Return (X, Y) of the center of cell containing provided text 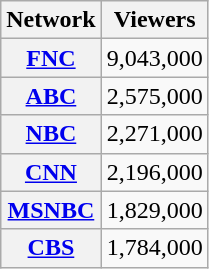
CNN (51, 172)
ABC (51, 96)
Viewers (154, 20)
9,043,000 (154, 58)
2,575,000 (154, 96)
2,196,000 (154, 172)
CBS (51, 248)
1,784,000 (154, 248)
2,271,000 (154, 134)
NBC (51, 134)
FNC (51, 58)
1,829,000 (154, 210)
MSNBC (51, 210)
Network (51, 20)
